Search for the cell housing the specified text and yield its (X, Y) center coordinate. 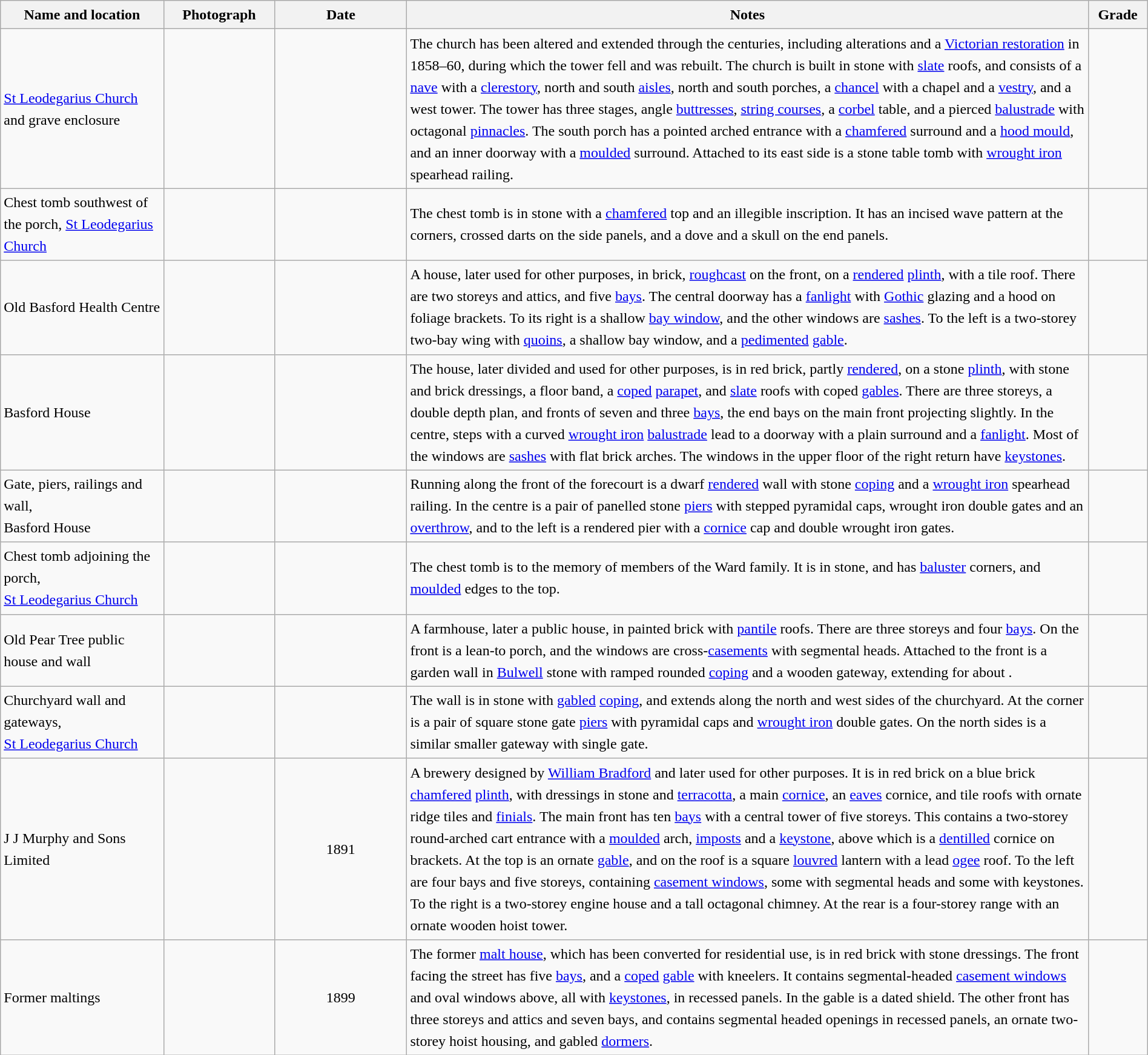
J J Murphy and Sons Limited (82, 849)
Grade (1118, 15)
1891 (341, 849)
Date (341, 15)
Chest tomb adjoining the porch,St Leodegarius Church (82, 578)
Name and location (82, 15)
Former maltings (82, 997)
Churchyard wall and gateways,St Leodegarius Church (82, 722)
Notes (747, 15)
The chest tomb is to the memory of members of the Ward family. It is in stone, and has baluster corners, and moulded edges to the top. (747, 578)
Photograph (219, 15)
St Leodegarius Church and grave enclosure (82, 109)
Basford House (82, 412)
Old Basford Health Centre (82, 308)
Old Pear Tree public house and wall (82, 650)
Gate, piers, railings and wall,Basford House (82, 506)
1899 (341, 997)
Chest tomb southwest of the porch, St Leodegarius Church (82, 224)
